Return the (X, Y) coordinate for the center point of the cell that contains the specified text.  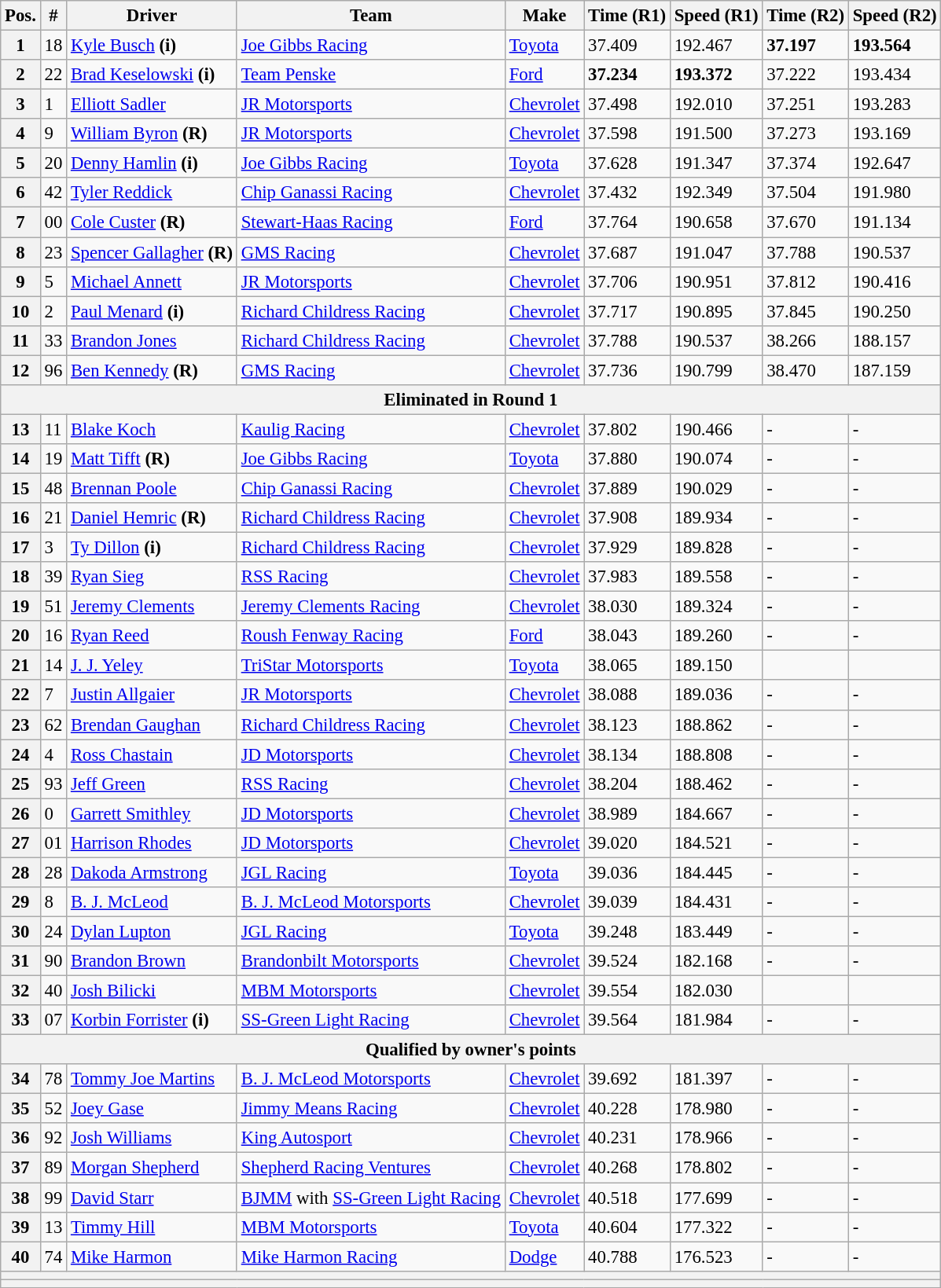
181.397 (716, 1079)
38.204 (627, 783)
37.880 (627, 459)
Tyler Reddick (153, 193)
188.462 (716, 783)
31 (20, 961)
Jeff Green (153, 783)
37.717 (627, 311)
29 (20, 902)
190.466 (716, 429)
193.283 (895, 105)
189.324 (716, 607)
Stewart-Haas Racing (371, 222)
Team (371, 16)
Blake Koch (153, 429)
189.828 (716, 548)
Brendan Gaughan (153, 725)
37.687 (627, 252)
48 (53, 488)
25 (20, 783)
40.604 (627, 1227)
193.169 (895, 134)
40.228 (627, 1109)
191.047 (716, 252)
Tommy Joe Martins (153, 1079)
Matt Tifft (R) (153, 459)
37.222 (806, 75)
39.524 (627, 961)
Team Penske (371, 75)
37.409 (627, 46)
93 (53, 783)
27 (20, 843)
35 (20, 1109)
38.134 (627, 754)
184.521 (716, 843)
David Starr (153, 1198)
32 (20, 991)
07 (53, 1020)
01 (53, 843)
38.043 (627, 636)
37.504 (806, 193)
182.168 (716, 961)
38 (20, 1198)
Morgan Shepherd (153, 1168)
Eliminated in Round 1 (471, 400)
188.157 (895, 340)
Justin Allgaier (153, 695)
182.030 (716, 991)
Kaulig Racing (371, 429)
190.895 (716, 311)
188.862 (716, 725)
89 (53, 1168)
178.980 (716, 1109)
37.764 (627, 222)
178.966 (716, 1139)
Mike Harmon (153, 1257)
Driver (153, 16)
37.234 (627, 75)
Ross Chastain (153, 754)
BJMM with SS-Green Light Racing (371, 1198)
26 (20, 813)
39.692 (627, 1079)
37.706 (627, 281)
King Autosport (371, 1139)
192.647 (895, 163)
178.802 (716, 1168)
Brad Keselowski (i) (153, 75)
Mike Harmon Racing (371, 1257)
37.628 (627, 163)
Garrett Smithley (153, 813)
39.248 (627, 931)
193.372 (716, 75)
Brandon Brown (153, 961)
193.434 (895, 75)
Korbin Forrister (i) (153, 1020)
190.074 (716, 459)
38.470 (806, 370)
Speed (R2) (895, 16)
Dylan Lupton (153, 931)
Jimmy Means Racing (371, 1109)
188.808 (716, 754)
Daniel Hemric (R) (153, 518)
193.564 (895, 46)
SS-Green Light Racing (371, 1020)
42 (53, 193)
0 (53, 813)
Josh Bilicki (153, 991)
37.983 (627, 577)
37.812 (806, 281)
B. J. McLeod (153, 902)
189.934 (716, 518)
177.699 (716, 1198)
Michael Annett (153, 281)
37.374 (806, 163)
00 (53, 222)
Ryan Sieg (153, 577)
38.989 (627, 813)
Roush Fenway Racing (371, 636)
38.088 (627, 695)
37.889 (627, 488)
Qualified by owner's points (471, 1050)
15 (20, 488)
38.266 (806, 340)
Jeremy Clements Racing (371, 607)
190.658 (716, 222)
176.523 (716, 1257)
Paul Menard (i) (153, 311)
192.349 (716, 193)
Josh Williams (153, 1139)
6 (20, 193)
Brennan Poole (153, 488)
Cole Custer (R) (153, 222)
37.273 (806, 134)
Timmy Hill (153, 1227)
192.467 (716, 46)
190.250 (895, 311)
184.431 (716, 902)
Spencer Gallagher (R) (153, 252)
12 (20, 370)
37.802 (627, 429)
36 (20, 1139)
TriStar Motorsports (371, 666)
37.736 (627, 370)
Elliott Sadler (153, 105)
Jeremy Clements (153, 607)
191.980 (895, 193)
37.197 (806, 46)
34 (20, 1079)
Ryan Reed (153, 636)
Joey Gase (153, 1109)
39.020 (627, 843)
92 (53, 1139)
52 (53, 1109)
Dakoda Armstrong (153, 872)
181.984 (716, 1020)
Shepherd Racing Ventures (371, 1168)
40.231 (627, 1139)
37.498 (627, 105)
William Byron (R) (153, 134)
74 (53, 1257)
191.500 (716, 134)
78 (53, 1079)
Harrison Rhodes (153, 843)
189.150 (716, 666)
J. J. Yeley (153, 666)
190.029 (716, 488)
187.159 (895, 370)
62 (53, 725)
Make (544, 16)
191.134 (895, 222)
183.449 (716, 931)
184.445 (716, 872)
39.554 (627, 991)
39.039 (627, 902)
Ben Kennedy (R) (153, 370)
Pos. (20, 16)
37.908 (627, 518)
51 (53, 607)
38.123 (627, 725)
Ty Dillon (i) (153, 548)
192.010 (716, 105)
37 (20, 1168)
30 (20, 931)
189.036 (716, 695)
37.929 (627, 548)
184.667 (716, 813)
40.518 (627, 1198)
37.845 (806, 311)
Speed (R1) (716, 16)
37.432 (627, 193)
Time (R2) (806, 16)
38.030 (627, 607)
190.951 (716, 281)
39.036 (627, 872)
Brandonbilt Motorsports (371, 961)
40.788 (627, 1257)
Time (R1) (627, 16)
10 (20, 311)
39.564 (627, 1020)
190.799 (716, 370)
177.322 (716, 1227)
189.558 (716, 577)
37.251 (806, 105)
190.416 (895, 281)
191.347 (716, 163)
40.268 (627, 1168)
Denny Hamlin (i) (153, 163)
189.260 (716, 636)
38.065 (627, 666)
Brandon Jones (153, 340)
17 (20, 548)
99 (53, 1198)
90 (53, 961)
37.670 (806, 222)
37.598 (627, 134)
Dodge (544, 1257)
# (53, 16)
96 (53, 370)
Kyle Busch (i) (153, 46)
